Extract the [x, y] coordinate from the center of the cell holding the provided text.  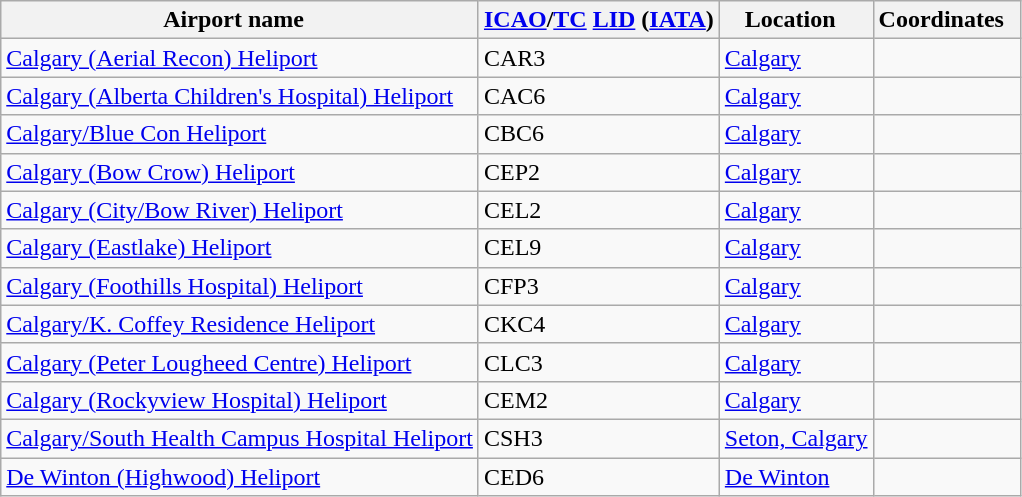
Calgary/Blue Con Heliport [240, 134]
Location [796, 20]
CED6 [598, 477]
Airport name [240, 20]
Calgary (City/Bow River) Heliport [240, 210]
Calgary (Alberta Children's Hospital) Heliport [240, 96]
CBC6 [598, 134]
CKC4 [598, 324]
CAC6 [598, 96]
De Winton [796, 477]
Calgary/South Health Campus Hospital Heliport [240, 438]
Coordinates [947, 20]
Seton, Calgary [796, 438]
CAR3 [598, 58]
Calgary (Aerial Recon) Heliport [240, 58]
CEP2 [598, 172]
Calgary (Peter Lougheed Centre) Heliport [240, 362]
Calgary (Eastlake) Heliport [240, 248]
Calgary (Bow Crow) Heliport [240, 172]
ICAO/TC LID (IATA) [598, 20]
Calgary (Rockyview Hospital) Heliport [240, 400]
CEL2 [598, 210]
CLC3 [598, 362]
Calgary/K. Coffey Residence Heliport [240, 324]
CSH3 [598, 438]
CEM2 [598, 400]
CFP3 [598, 286]
De Winton (Highwood) Heliport [240, 477]
Calgary (Foothills Hospital) Heliport [240, 286]
CEL9 [598, 248]
